Locate the cell with the specified text and output its [X, Y] center coordinate. 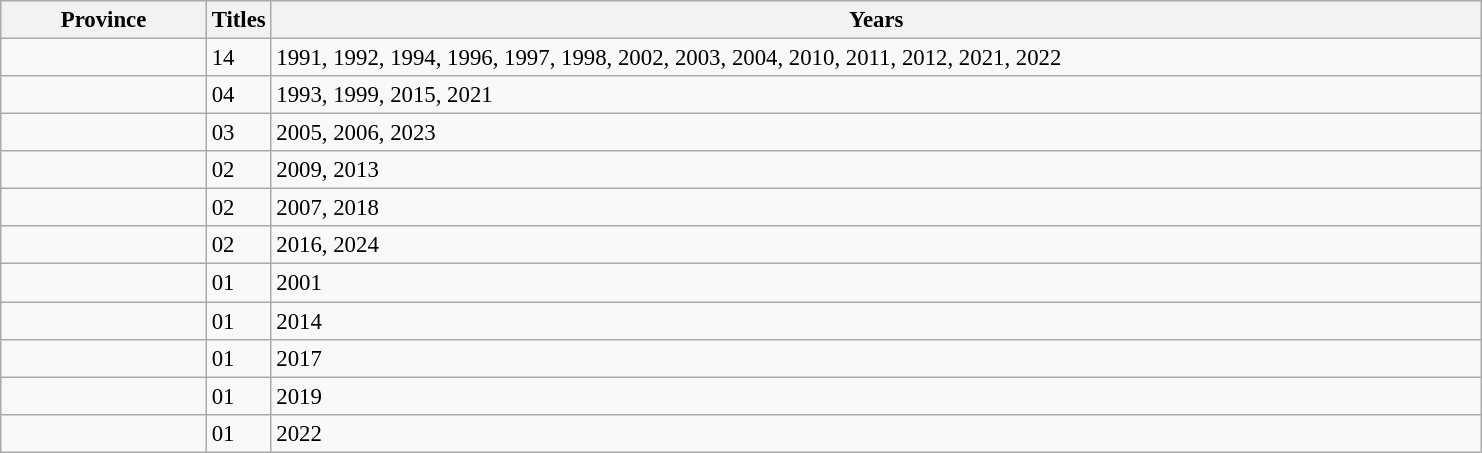
2001 [876, 283]
2005, 2006, 2023 [876, 133]
Titles [238, 20]
Years [876, 20]
2014 [876, 321]
2022 [876, 433]
03 [238, 133]
2017 [876, 358]
2007, 2018 [876, 208]
1993, 1999, 2015, 2021 [876, 95]
Province [104, 20]
2009, 2013 [876, 170]
2019 [876, 396]
2016, 2024 [876, 245]
04 [238, 95]
14 [238, 58]
1991, 1992, 1994, 1996, 1997, 1998, 2002, 2003, 2004, 2010, 2011, 2012, 2021, 2022 [876, 58]
